Determine the [X, Y] coordinate at the center of the cell enclosing the given text.  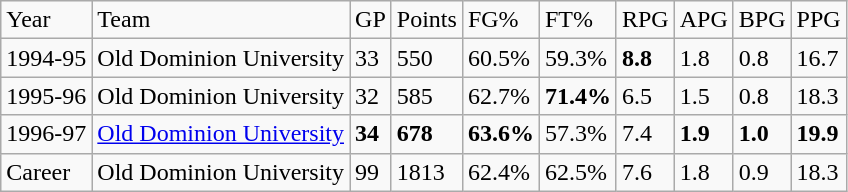
1.5 [704, 96]
1.0 [762, 134]
8.8 [645, 58]
APG [704, 20]
Team [221, 20]
FG% [500, 20]
Points [426, 20]
63.6% [500, 134]
PPG [818, 20]
BPG [762, 20]
FT% [578, 20]
7.4 [645, 134]
1994-95 [46, 58]
34 [371, 134]
678 [426, 134]
57.3% [578, 134]
59.3% [578, 58]
16.7 [818, 58]
1996-97 [46, 134]
99 [371, 172]
Career [46, 172]
585 [426, 96]
71.4% [578, 96]
0.9 [762, 172]
7.6 [645, 172]
62.4% [500, 172]
60.5% [500, 58]
62.5% [578, 172]
Year [46, 20]
1813 [426, 172]
6.5 [645, 96]
32 [371, 96]
1.9 [704, 134]
550 [426, 58]
19.9 [818, 134]
RPG [645, 20]
62.7% [500, 96]
GP [371, 20]
1995-96 [46, 96]
33 [371, 58]
